Detect which cell encompasses the target text, then output its [x, y] center coordinate. 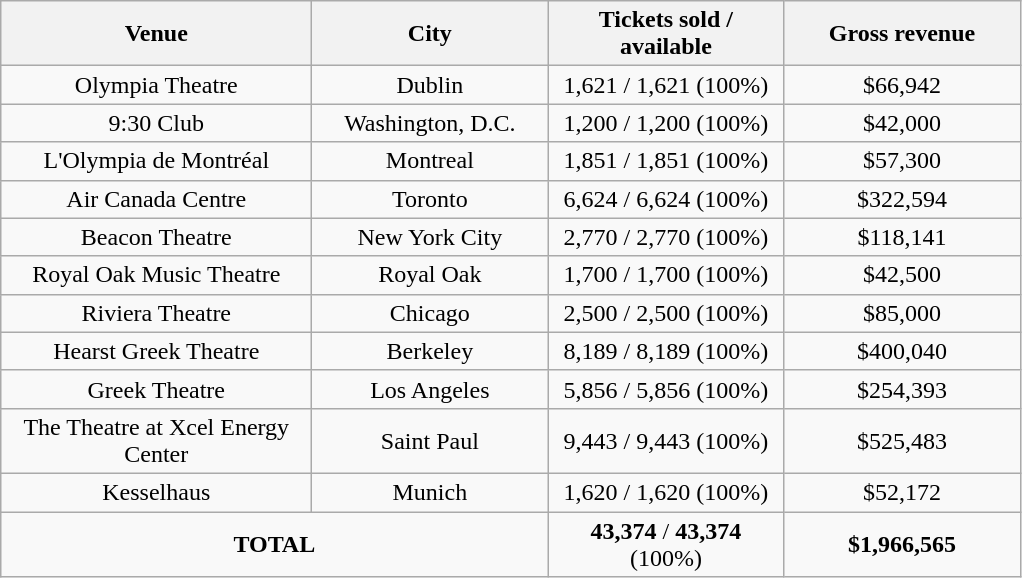
$66,942 [902, 85]
1,851 / 1,851 (100%) [666, 161]
$57,300 [902, 161]
$400,040 [902, 351]
$42,500 [902, 275]
$1,966,565 [902, 544]
Saint Paul [430, 440]
Royal Oak Music Theatre [156, 275]
Hearst Greek Theatre [156, 351]
Tickets sold / available [666, 34]
TOTAL [274, 544]
Gross revenue [902, 34]
6,624 / 6,624 (100%) [666, 199]
$52,172 [902, 492]
$42,000 [902, 123]
1,620 / 1,620 (100%) [666, 492]
Montreal [430, 161]
43,374 / 43,374 (100%) [666, 544]
2,500 / 2,500 (100%) [666, 313]
Chicago [430, 313]
Venue [156, 34]
$254,393 [902, 389]
9,443 / 9,443 (100%) [666, 440]
Royal Oak [430, 275]
Los Angeles [430, 389]
8,189 / 8,189 (100%) [666, 351]
9:30 Club [156, 123]
Toronto [430, 199]
$525,483 [902, 440]
L'Olympia de Montréal [156, 161]
$118,141 [902, 237]
$85,000 [902, 313]
Greek Theatre [156, 389]
Beacon Theatre [156, 237]
2,770 / 2,770 (100%) [666, 237]
Air Canada Centre [156, 199]
Olympia Theatre [156, 85]
1,700 / 1,700 (100%) [666, 275]
Kesselhaus [156, 492]
1,621 / 1,621 (100%) [666, 85]
Berkeley [430, 351]
Munich [430, 492]
City [430, 34]
$322,594 [902, 199]
5,856 / 5,856 (100%) [666, 389]
Washington, D.C. [430, 123]
Riviera Theatre [156, 313]
The Theatre at Xcel Energy Center [156, 440]
1,200 / 1,200 (100%) [666, 123]
New York City [430, 237]
Dublin [430, 85]
